Extract the (x, y) coordinate from the center of the cell holding the provided text.  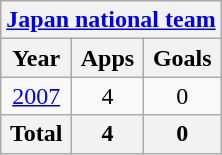
2007 (36, 96)
Total (36, 134)
Apps (108, 58)
Japan national team (111, 20)
Year (36, 58)
Goals (182, 58)
